Extract the [x, y] coordinate from the center of the cell holding the provided text.  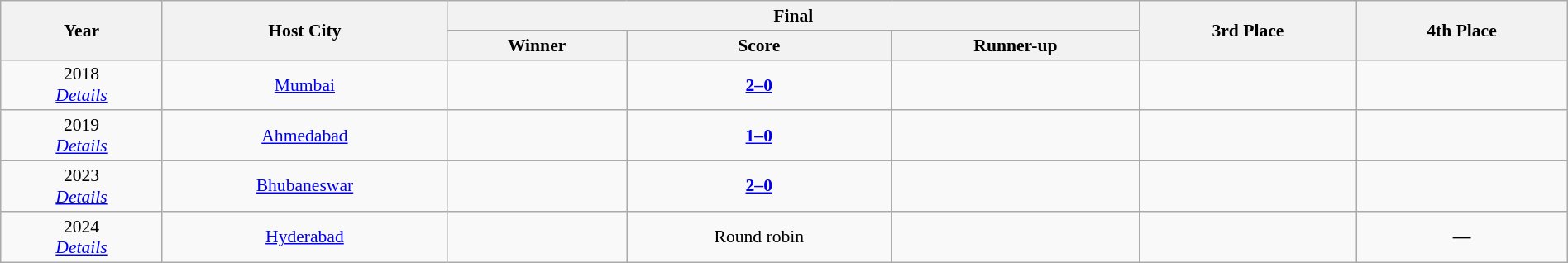
Hyderabad [304, 237]
2024Details [82, 237]
Bhubaneswar [304, 187]
Final [794, 16]
Score [759, 45]
2019Details [82, 136]
Mumbai [304, 84]
Round robin [759, 237]
4th Place [1462, 30]
3rd Place [1248, 30]
Winner [538, 45]
Year [82, 30]
Ahmedabad [304, 136]
1–0 [759, 136]
Runner-up [1016, 45]
2018Details [82, 84]
2023Details [82, 187]
Host City [304, 30]
— [1462, 237]
